Determine the (x, y) coordinate at the center of the cell enclosing the given text.  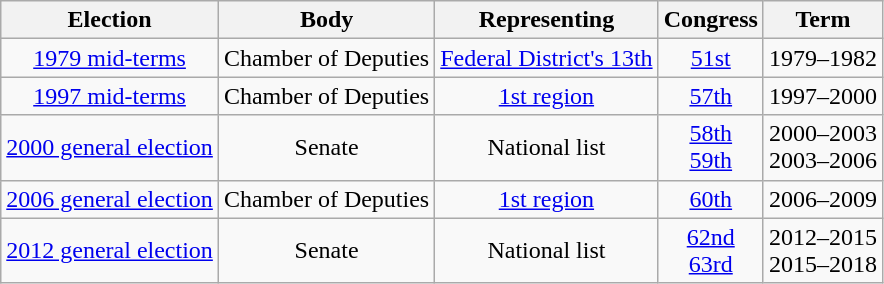
1979–1982 (822, 58)
2012 general election (110, 250)
Congress (710, 20)
Term (822, 20)
58th59th (710, 148)
1979 mid-terms (110, 58)
2000 general election (110, 148)
2006 general election (110, 199)
57th (710, 96)
Election (110, 20)
51st (710, 58)
2012–20152015–2018 (822, 250)
Body (326, 20)
Representing (546, 20)
2006–2009 (822, 199)
62nd63rd (710, 250)
Federal District's 13th (546, 58)
60th (710, 199)
1997 mid-terms (110, 96)
2000–20032003–2006 (822, 148)
1997–2000 (822, 96)
